Capture the cell that displays the provided text and extract its [x, y] central coordinate. 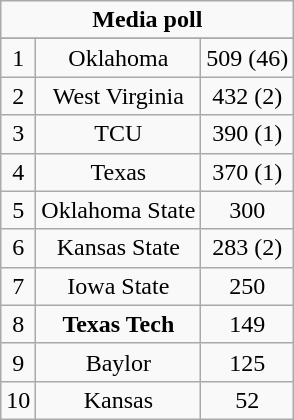
Kansas State [118, 248]
390 (1) [248, 134]
Oklahoma [118, 58]
9 [18, 362]
Texas Tech [118, 324]
10 [18, 400]
Media poll [148, 20]
283 (2) [248, 248]
3 [18, 134]
509 (46) [248, 58]
370 (1) [248, 172]
TCU [118, 134]
Iowa State [118, 286]
52 [248, 400]
432 (2) [248, 96]
125 [248, 362]
5 [18, 210]
1 [18, 58]
250 [248, 286]
6 [18, 248]
Texas [118, 172]
149 [248, 324]
300 [248, 210]
4 [18, 172]
2 [18, 96]
West Virginia [118, 96]
Baylor [118, 362]
Kansas [118, 400]
8 [18, 324]
Oklahoma State [118, 210]
7 [18, 286]
